Return [X, Y] of the center of cell containing provided text 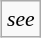
see [21, 19]
